Extract the [X, Y] coordinate from the center of the cell holding the provided text.  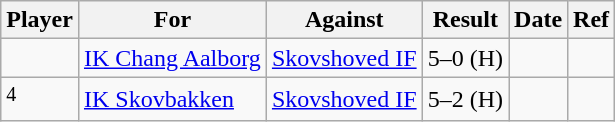
Ref [592, 20]
Against [344, 20]
Result [465, 20]
IK Chang Aalborg [172, 58]
5–2 (H) [465, 100]
Date [538, 20]
Player [40, 20]
5–0 (H) [465, 58]
IK Skovbakken [172, 100]
4 [40, 100]
For [172, 20]
